Output the [X, Y] coordinate of the center of the cell containing the given text.  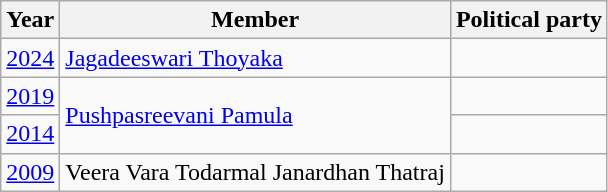
Year [30, 20]
Pushpasreevani Pamula [256, 115]
Political party [528, 20]
Member [256, 20]
2009 [30, 172]
Jagadeeswari Thoyaka [256, 58]
2024 [30, 58]
2019 [30, 96]
2014 [30, 134]
Veera Vara Todarmal Janardhan Thatraj [256, 172]
